Return the [x, y] coordinate for the center point of the cell that contains the specified text.  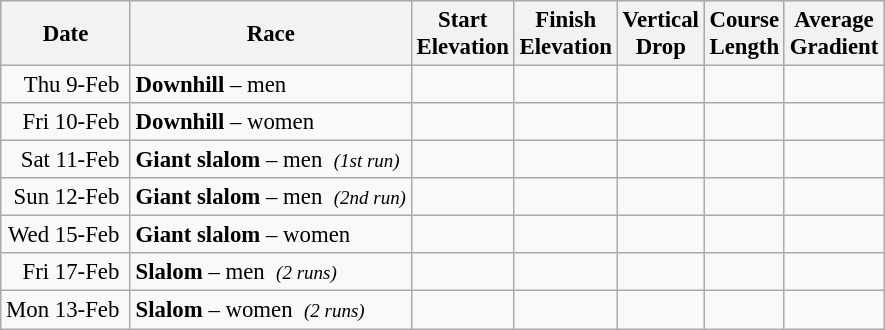
Fri 10-Feb [66, 122]
Mon 13-Feb [66, 310]
Downhill – men [270, 85]
Sun 12-Feb [66, 197]
Giant slalom – men (1st run) [270, 160]
Wed 15-Feb [66, 235]
CourseLength [744, 34]
Downhill – women [270, 122]
Race [270, 34]
Date [66, 34]
FinishElevation [566, 34]
Giant slalom – women [270, 235]
StartElevation [462, 34]
VerticalDrop [660, 34]
Thu 9-Feb [66, 85]
Fri 17-Feb [66, 273]
Slalom – women (2 runs) [270, 310]
AverageGradient [834, 34]
Slalom – men (2 runs) [270, 273]
Sat 11-Feb [66, 160]
Giant slalom – men (2nd run) [270, 197]
